From the cell containing the given text, extract its center point as (x, y) coordinate. 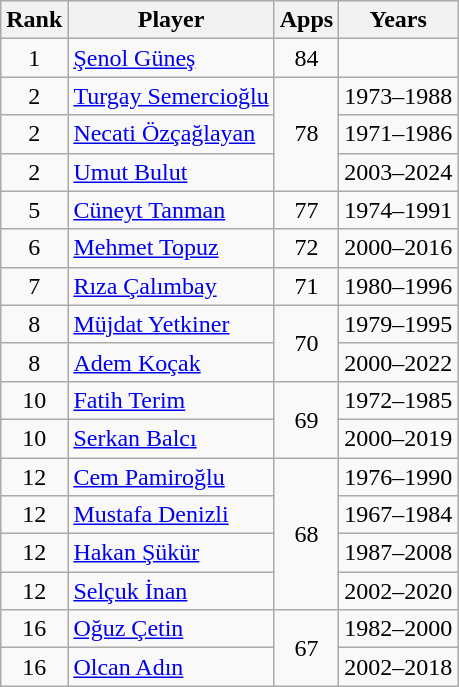
Müjdat Yetkiner (171, 324)
Years (398, 20)
Turgay Semercioğlu (171, 96)
69 (306, 419)
Necati Özçağlayan (171, 134)
2000–2016 (398, 248)
Mustafa Denizli (171, 515)
70 (306, 343)
Player (171, 20)
2003–2024 (398, 172)
2002–2020 (398, 591)
1987–2008 (398, 553)
7 (34, 286)
2000–2019 (398, 438)
1971–1986 (398, 134)
1982–2000 (398, 629)
6 (34, 248)
2000–2022 (398, 362)
5 (34, 210)
1973–1988 (398, 96)
Mehmet Topuz (171, 248)
72 (306, 248)
Hakan Şükür (171, 553)
2002–2018 (398, 667)
Olcan Adın (171, 667)
Adem Koçak (171, 362)
Apps (306, 20)
84 (306, 58)
Şenol Güneş (171, 58)
Rank (34, 20)
1980–1996 (398, 286)
71 (306, 286)
77 (306, 210)
Rıza Çalımbay (171, 286)
1972–1985 (398, 400)
1974–1991 (398, 210)
78 (306, 134)
1 (34, 58)
Umut Bulut (171, 172)
Fatih Terim (171, 400)
67 (306, 648)
Selçuk İnan (171, 591)
Oğuz Çetin (171, 629)
Cem Pamiroğlu (171, 477)
1976–1990 (398, 477)
1967–1984 (398, 515)
1979–1995 (398, 324)
Serkan Balcı (171, 438)
68 (306, 534)
Cüneyt Tanman (171, 210)
